From the cell containing the given text, extract its center point as [X, Y] coordinate. 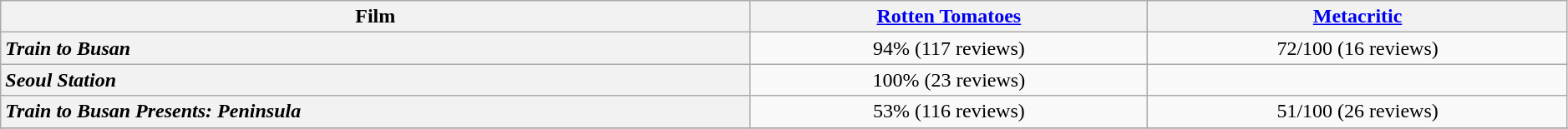
53% (116 reviews) [949, 112]
Train to Busan [376, 48]
Rotten Tomatoes [949, 17]
Train to Busan Presents: Peninsula [376, 112]
Seoul Station [376, 80]
51/100 (26 reviews) [1357, 112]
94% (117 reviews) [949, 48]
100% (23 reviews) [949, 80]
Film [376, 17]
Metacritic [1357, 17]
72/100 (16 reviews) [1357, 48]
